Provide the (X, Y) coordinate of the cell's center where the given text is located.  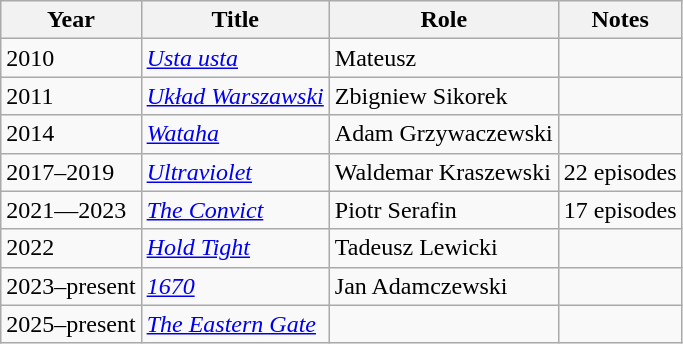
Hold Tight (235, 248)
2010 (71, 58)
The Convict (235, 210)
Role (444, 20)
Year (71, 20)
2014 (71, 134)
Adam Grzywaczewski (444, 134)
Jan Adamczewski (444, 286)
2021—2023 (71, 210)
2025–present (71, 324)
2023–present (71, 286)
17 episodes (620, 210)
2011 (71, 96)
The Eastern Gate (235, 324)
Notes (620, 20)
Ultraviolet (235, 172)
Wataha (235, 134)
Mateusz (444, 58)
Usta usta (235, 58)
2022 (71, 248)
1670 (235, 286)
Zbigniew Sikorek (444, 96)
2017–2019 (71, 172)
Tadeusz Lewicki (444, 248)
Title (235, 20)
Waldemar Kraszewski (444, 172)
22 episodes (620, 172)
Układ Warszawski (235, 96)
Piotr Serafin (444, 210)
